Pinpoint the cell where the given text exists, returning its [X, Y] midpoint coordinate. 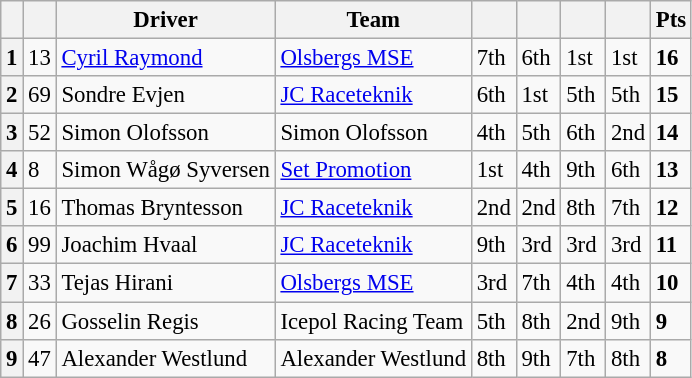
47 [40, 358]
7 [12, 283]
Set Promotion [373, 170]
Driver [166, 20]
69 [40, 95]
99 [40, 245]
Sondre Evjen [166, 95]
6 [12, 245]
1 [12, 58]
4 [12, 170]
Team [373, 20]
Cyril Raymond [166, 58]
Gosselin Regis [166, 321]
11 [670, 245]
12 [670, 208]
3 [12, 133]
52 [40, 133]
14 [670, 133]
Tejas Hirani [166, 283]
2 [12, 95]
Thomas Bryntesson [166, 208]
Icepol Racing Team [373, 321]
Joachim Hvaal [166, 245]
5 [12, 208]
Pts [670, 20]
15 [670, 95]
Simon Wågø Syversen [166, 170]
33 [40, 283]
26 [40, 321]
10 [670, 283]
